Output the (X, Y) coordinate of the center of the cell containing the given text.  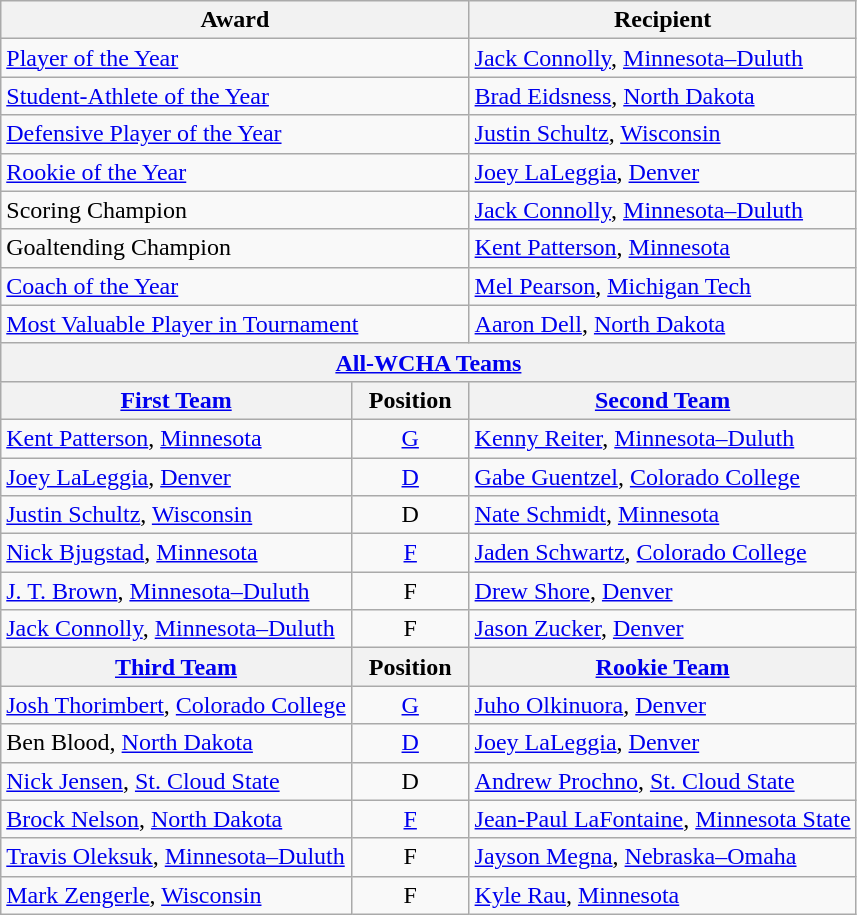
Jayson Megna, Nebraska–Omaha (662, 857)
Recipient (662, 20)
J. T. Brown, Minnesota–Duluth (176, 591)
Most Valuable Player in Tournament (235, 324)
Rookie Team (662, 667)
Brock Nelson, North Dakota (176, 819)
Ben Blood, North Dakota (176, 743)
Andrew Prochno, St. Cloud State (662, 781)
Drew Shore, Denver (662, 591)
Second Team (662, 400)
Gabe Guentzel, Colorado College (662, 477)
Scoring Champion (235, 210)
Jaden Schwartz, Colorado College (662, 553)
Kyle Rau, Minnesota (662, 895)
Kenny Reiter, Minnesota–Duluth (662, 438)
Third Team (176, 667)
Mark Zengerle, Wisconsin (176, 895)
Student-Athlete of the Year (235, 96)
Juho Olkinuora, Denver (662, 705)
Josh Thorimbert, Colorado College (176, 705)
Brad Eidsness, North Dakota (662, 96)
Award (235, 20)
First Team (176, 400)
Nate Schmidt, Minnesota (662, 515)
Rookie of the Year (235, 172)
All-WCHA Teams (428, 362)
Jean-Paul LaFontaine, Minnesota State (662, 819)
Nick Jensen, St. Cloud State (176, 781)
Nick Bjugstad, Minnesota (176, 553)
Jason Zucker, Denver (662, 629)
Defensive Player of the Year (235, 134)
Player of the Year (235, 58)
Mel Pearson, Michigan Tech (662, 286)
Aaron Dell, North Dakota (662, 324)
Coach of the Year (235, 286)
Travis Oleksuk, Minnesota–Duluth (176, 857)
Goaltending Champion (235, 248)
